Provide the (X, Y) coordinate of the cell's center where the given text is located.  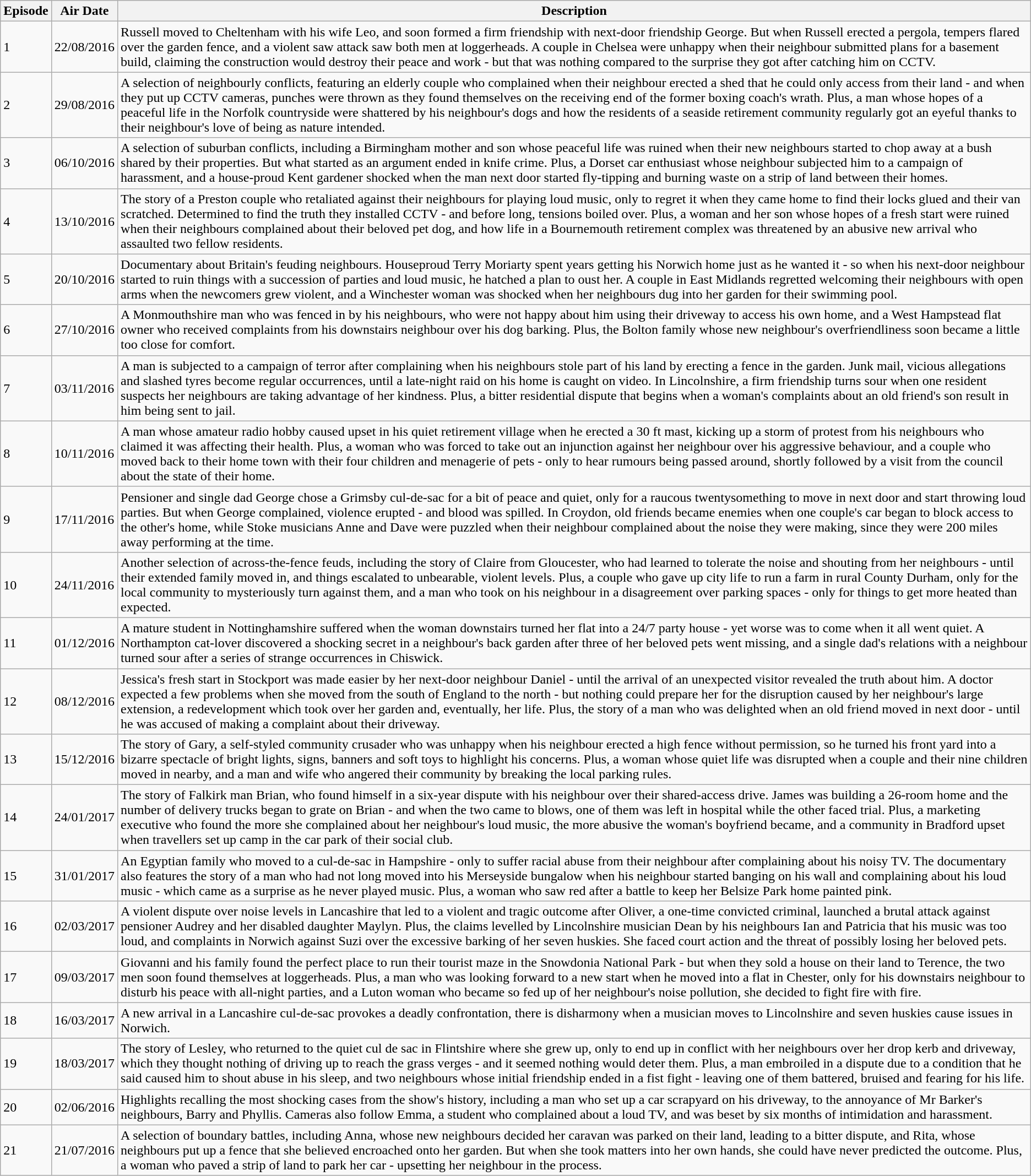
17/11/2016 (84, 519)
29/08/2016 (84, 105)
20/10/2016 (84, 279)
12 (26, 702)
18/03/2017 (84, 1064)
4 (26, 221)
Description (574, 11)
10 (26, 585)
6 (26, 330)
22/08/2016 (84, 47)
9 (26, 519)
19 (26, 1064)
5 (26, 279)
8 (26, 454)
7 (26, 388)
16/03/2017 (84, 1020)
01/12/2016 (84, 643)
27/10/2016 (84, 330)
Episode (26, 11)
16 (26, 926)
18 (26, 1020)
15 (26, 876)
10/11/2016 (84, 454)
31/01/2017 (84, 876)
14 (26, 817)
02/03/2017 (84, 926)
11 (26, 643)
Air Date (84, 11)
03/11/2016 (84, 388)
21 (26, 1150)
08/12/2016 (84, 702)
13 (26, 760)
24/11/2016 (84, 585)
02/06/2016 (84, 1107)
06/10/2016 (84, 163)
21/07/2016 (84, 1150)
17 (26, 977)
3 (26, 163)
1 (26, 47)
20 (26, 1107)
13/10/2016 (84, 221)
24/01/2017 (84, 817)
15/12/2016 (84, 760)
09/03/2017 (84, 977)
2 (26, 105)
